Extract the [x, y] coordinate from the center of the cell holding the provided text.  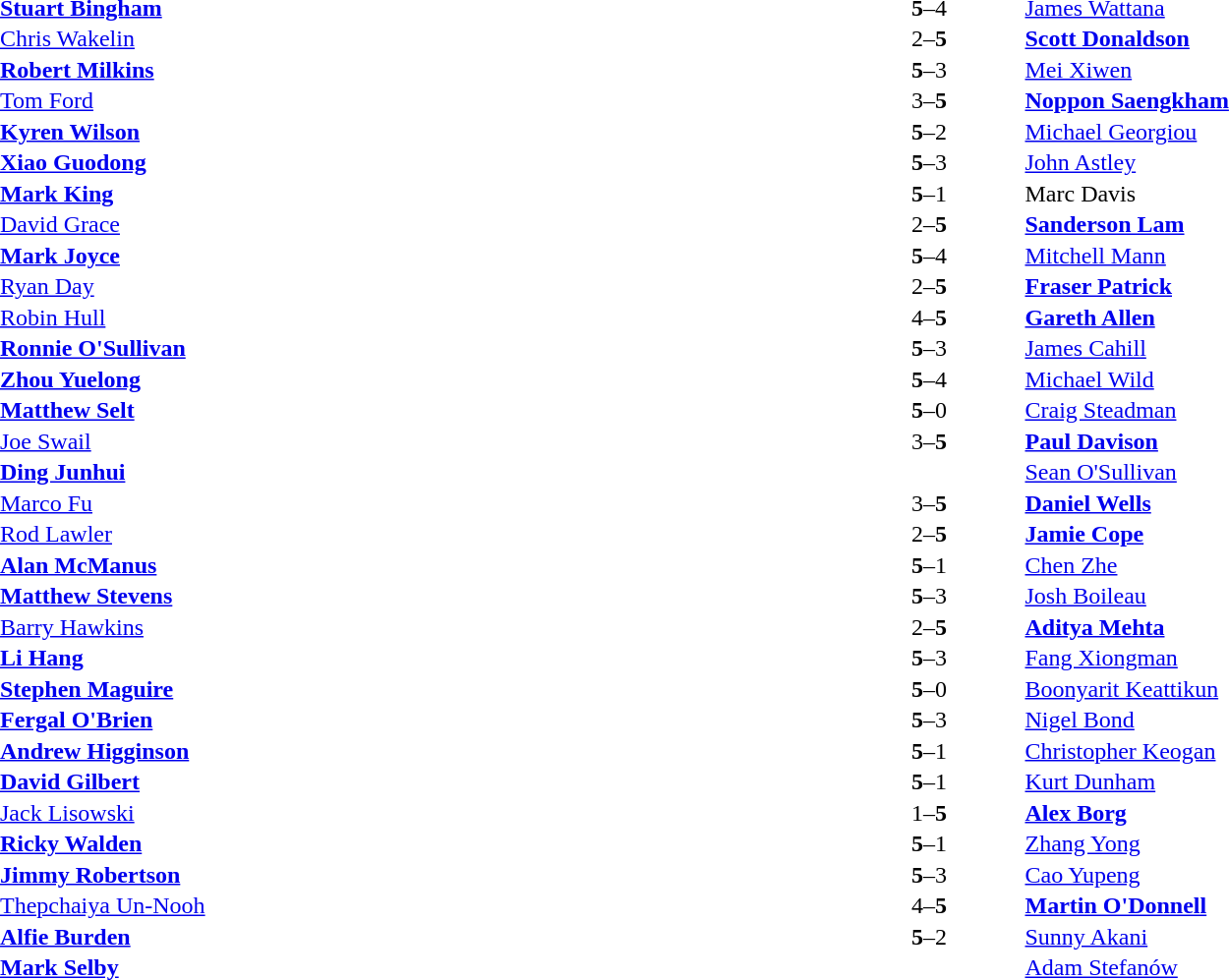
1–5 [928, 813]
